Output the [X, Y] coordinate of the center of the cell containing the given text.  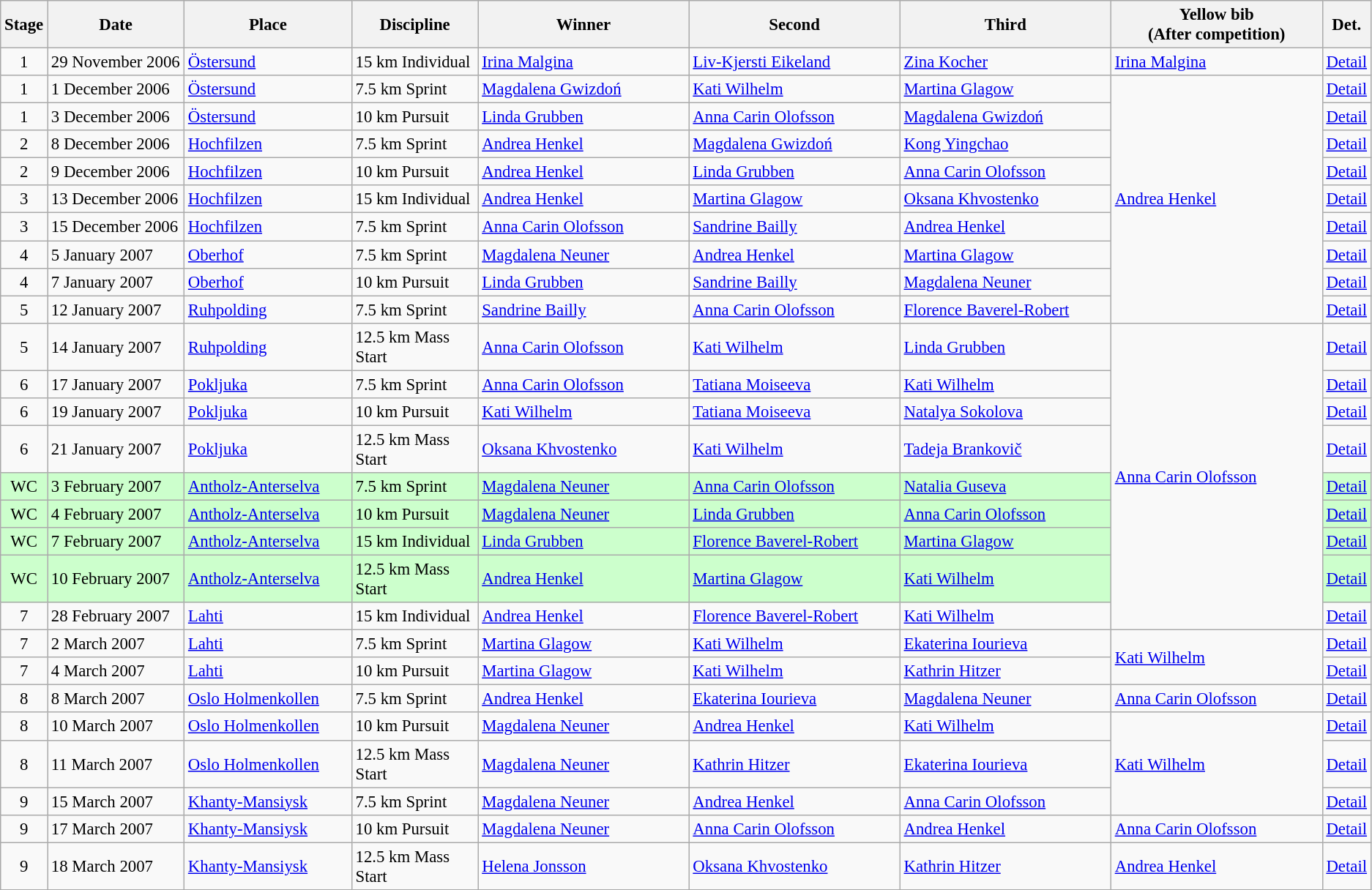
Tadeja Brankovič [1005, 449]
8 December 2006 [116, 144]
17 March 2007 [116, 829]
12 January 2007 [116, 310]
Discipline [414, 25]
15 December 2006 [116, 227]
Stage [24, 25]
Place [268, 25]
4 February 2007 [116, 514]
7 January 2007 [116, 282]
3 December 2006 [116, 117]
1 December 2006 [116, 89]
13 December 2006 [116, 200]
5 January 2007 [116, 255]
10 March 2007 [116, 727]
21 January 2007 [116, 449]
4 March 2007 [116, 671]
Det. [1346, 25]
9 December 2006 [116, 172]
3 February 2007 [116, 487]
14 January 2007 [116, 347]
18 March 2007 [116, 867]
Natalia Guseva [1005, 487]
2 March 2007 [116, 644]
Winner [584, 25]
Liv-Kjersti Eikeland [794, 62]
7 February 2007 [116, 542]
Kong Yingchao [1005, 144]
28 February 2007 [116, 616]
Yellow bib (After competition) [1217, 25]
17 January 2007 [116, 384]
15 March 2007 [116, 801]
Third [1005, 25]
Second [794, 25]
10 February 2007 [116, 580]
11 March 2007 [116, 764]
19 January 2007 [116, 412]
Natalya Sokolova [1005, 412]
29 November 2006 [116, 62]
Zina Kocher [1005, 62]
8 March 2007 [116, 699]
Date [116, 25]
Helena Jonsson [584, 867]
